Capture the cell that displays the provided text and extract its [X, Y] central coordinate. 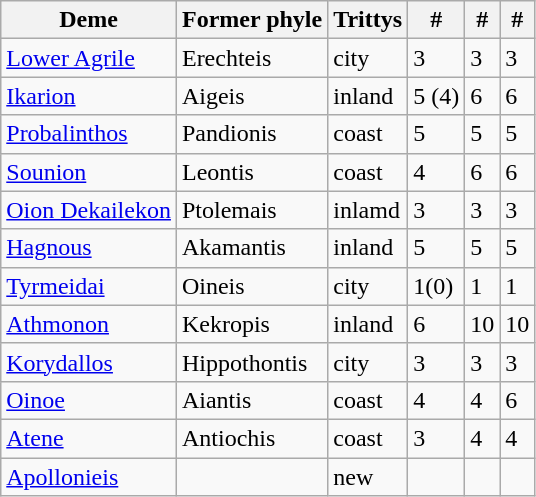
1(0) [436, 286]
Oion Dekailekon [89, 210]
Akamantis [252, 248]
Korydallos [89, 362]
Athmonon [89, 324]
Probalinthos [89, 134]
Pandionis [252, 134]
inlamd [368, 210]
Oineis [252, 286]
Atene [89, 438]
Trittys [368, 20]
Sounion [89, 172]
Kekropis [252, 324]
Former phyle [252, 20]
Antiochis [252, 438]
Tyrmeidai [89, 286]
Leontis [252, 172]
Oinoe [89, 400]
Apollonieis [89, 477]
new [368, 477]
Hippothontis [252, 362]
Ptolemais [252, 210]
Aiantis [252, 400]
Aigeis [252, 96]
5 (4) [436, 96]
Erechteis [252, 58]
Hagnous [89, 248]
Ikarion [89, 96]
Lower Agrile [89, 58]
Deme [89, 20]
